From the cell containing the given text, extract its center point as [x, y] coordinate. 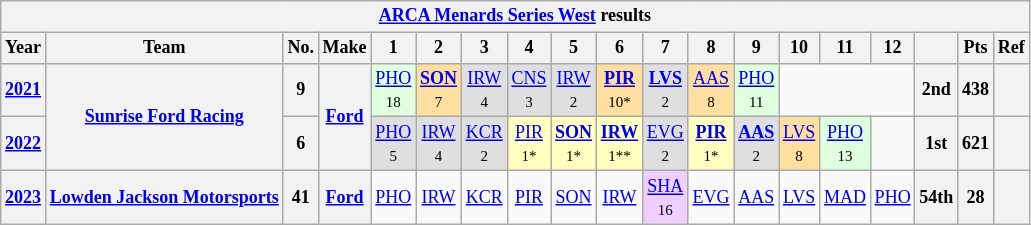
621 [976, 144]
PHO13 [846, 144]
28 [976, 197]
3 [484, 48]
PHO5 [394, 144]
No. [300, 48]
11 [846, 48]
AAS [756, 197]
SON1* [574, 144]
SON7 [439, 90]
Lowden Jackson Motorsports [164, 197]
2nd [936, 90]
PIR10* [619, 90]
ARCA Menards Series West results [515, 16]
CNS3 [529, 90]
LVS8 [800, 144]
Sunrise Ford Racing [164, 116]
IRW1** [619, 144]
SON [574, 197]
AAS8 [711, 90]
EVG2 [665, 144]
4 [529, 48]
Make [344, 48]
54th [936, 197]
7 [665, 48]
5 [574, 48]
438 [976, 90]
2021 [24, 90]
LVS [800, 197]
PHO18 [394, 90]
AAS2 [756, 144]
2023 [24, 197]
41 [300, 197]
1st [936, 144]
KCR2 [484, 144]
2022 [24, 144]
2 [439, 48]
Year [24, 48]
MAD [846, 197]
EVG [711, 197]
Ref [1011, 48]
IRW2 [574, 90]
8 [711, 48]
SHA16 [665, 197]
PHO11 [756, 90]
10 [800, 48]
Pts [976, 48]
Team [164, 48]
PIR [529, 197]
LVS2 [665, 90]
1 [394, 48]
12 [892, 48]
KCR [484, 197]
